Locate the cell with the specified text and output its (X, Y) center coordinate. 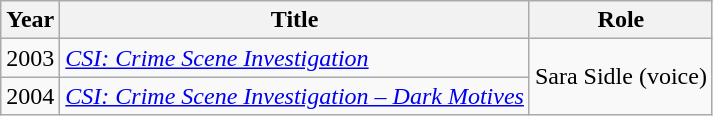
2003 (30, 58)
Sara Sidle (voice) (620, 77)
CSI: Crime Scene Investigation – Dark Motives (295, 96)
Role (620, 20)
CSI: Crime Scene Investigation (295, 58)
Title (295, 20)
Year (30, 20)
2004 (30, 96)
